From the cell containing the given text, extract its center point as [X, Y] coordinate. 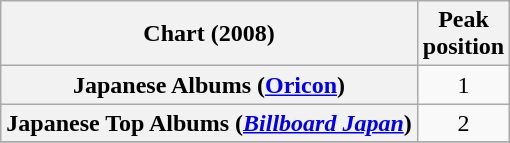
Japanese Top Albums (Billboard Japan) [210, 123]
2 [463, 123]
1 [463, 85]
Chart (2008) [210, 34]
Peakposition [463, 34]
Japanese Albums (Oricon) [210, 85]
